Capture the cell that displays the provided text and extract its [x, y] central coordinate. 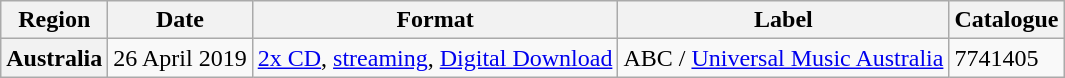
Australia [54, 58]
7741405 [1006, 58]
2x CD, streaming, Digital Download [435, 58]
Catalogue [1006, 20]
26 April 2019 [180, 58]
Region [54, 20]
Label [784, 20]
Format [435, 20]
Date [180, 20]
ABC / Universal Music Australia [784, 58]
